Determine the (x, y) coordinate at the center of the cell enclosing the given text.  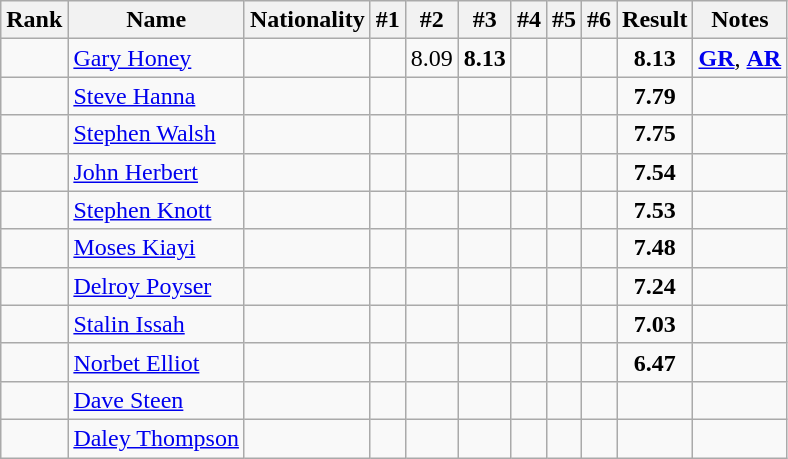
#3 (484, 20)
Stephen Walsh (156, 134)
7.54 (655, 172)
6.47 (655, 362)
#6 (600, 20)
Gary Honey (156, 58)
Steve Hanna (156, 96)
John Herbert (156, 172)
7.53 (655, 210)
Rank (34, 20)
7.79 (655, 96)
#2 (432, 20)
#1 (388, 20)
Norbet Elliot (156, 362)
7.48 (655, 248)
Result (655, 20)
Dave Steen (156, 400)
Stephen Knott (156, 210)
Delroy Poyser (156, 286)
7.24 (655, 286)
Stalin Issah (156, 324)
#4 (528, 20)
7.03 (655, 324)
Moses Kiayi (156, 248)
GR, AR (740, 58)
Name (156, 20)
8.09 (432, 58)
Nationality (307, 20)
Notes (740, 20)
7.75 (655, 134)
Daley Thompson (156, 438)
#5 (564, 20)
